Return the [x, y] coordinate for the center point of the cell that contains the specified text.  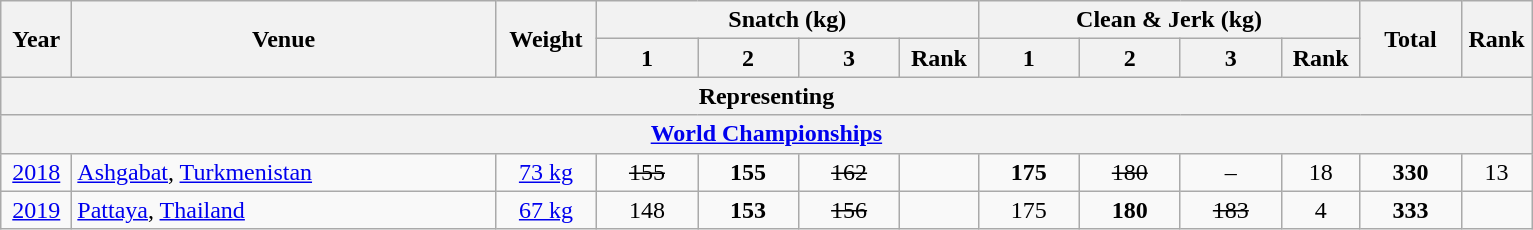
333 [1410, 210]
Snatch (kg) [787, 20]
World Championships [766, 134]
13 [1496, 172]
Total [1410, 39]
153 [748, 210]
2019 [36, 210]
162 [850, 172]
67 kg [546, 210]
– [1230, 172]
Weight [546, 39]
Venue [284, 39]
330 [1410, 172]
18 [1320, 172]
2018 [36, 172]
Clean & Jerk (kg) [1169, 20]
Year [36, 39]
Ashgabat, Turkmenistan [284, 172]
73 kg [546, 172]
Pattaya, Thailand [284, 210]
148 [646, 210]
Representing [766, 96]
156 [850, 210]
4 [1320, 210]
183 [1230, 210]
